Detect which cell encompasses the target text, then output its (x, y) center coordinate. 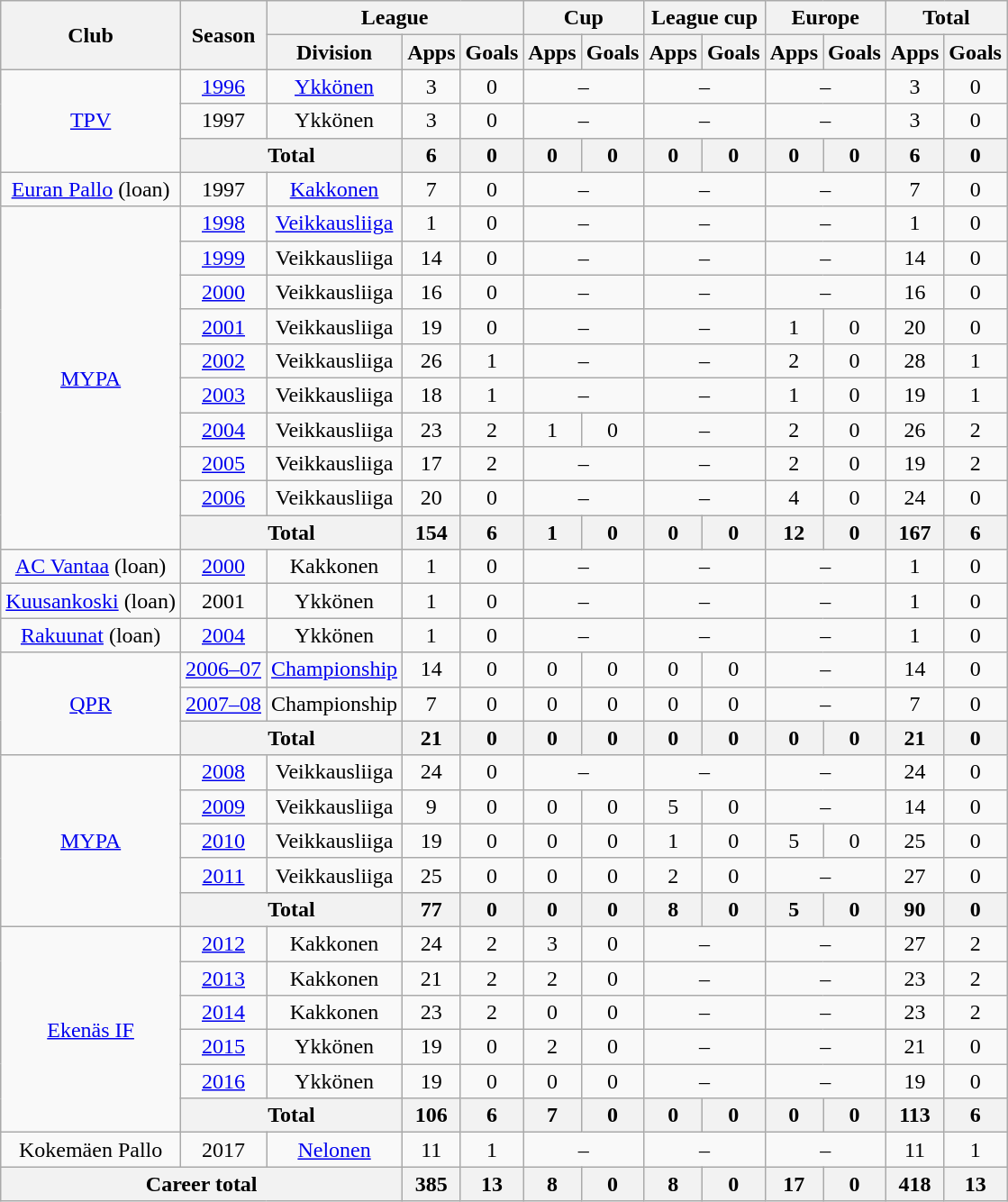
Division (335, 52)
League (395, 18)
77 (431, 909)
154 (431, 533)
2015 (223, 1047)
12 (794, 533)
2002 (223, 360)
Career total (202, 1184)
Club (91, 35)
2006–07 (223, 669)
AC Vantaa (loan) (91, 567)
2008 (223, 772)
90 (914, 909)
QPR (91, 704)
Kokemäen Pallo (91, 1150)
2003 (223, 395)
2017 (223, 1150)
18 (431, 395)
1996 (223, 87)
2012 (223, 943)
Cup (584, 18)
2006 (223, 498)
9 (431, 806)
2007–08 (223, 704)
167 (914, 533)
2010 (223, 841)
4 (794, 498)
Kuusankoski (loan) (91, 601)
2011 (223, 875)
TPV (91, 121)
Rakuunat (loan) (91, 635)
Ekenäs IF (91, 1029)
Euran Pallo (loan) (91, 189)
2014 (223, 1013)
2009 (223, 806)
League cup (704, 18)
2005 (223, 464)
28 (914, 360)
Nelonen (335, 1150)
1999 (223, 258)
Europe (825, 18)
113 (914, 1115)
1998 (223, 223)
2013 (223, 978)
2016 (223, 1081)
418 (914, 1184)
385 (431, 1184)
106 (431, 1115)
Season (223, 35)
